Determine the [x, y] coordinate at the center of the cell enclosing the given text.  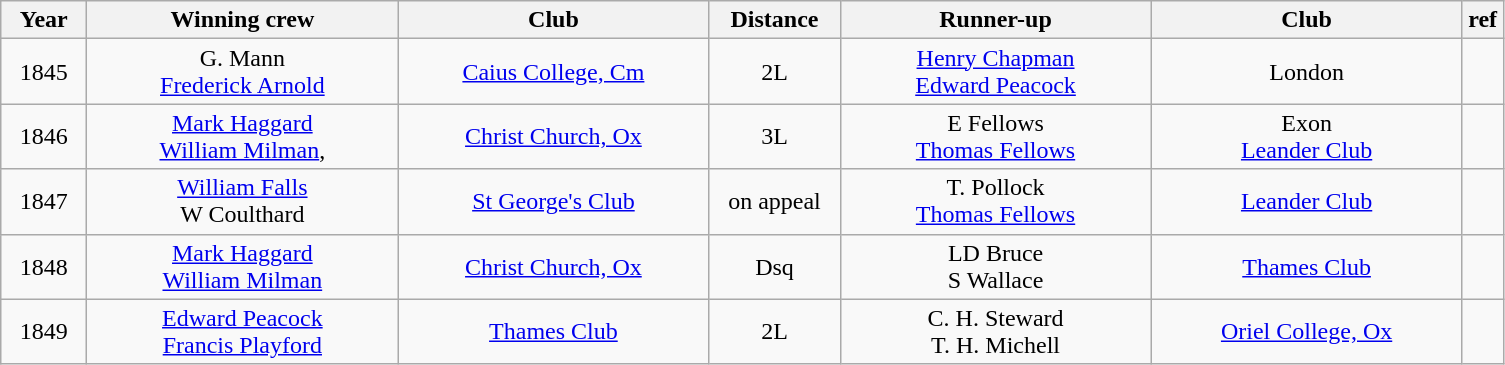
William FallsW Coulthard [242, 202]
Oriel College, Ox [1306, 332]
E FellowsThomas Fellows [996, 136]
Caius College, Cm [554, 72]
St George's Club [554, 202]
1846 [44, 136]
Year [44, 20]
G. MannFrederick Arnold [242, 72]
Dsq [774, 266]
1845 [44, 72]
Runner-up [996, 20]
Henry ChapmanEdward Peacock [996, 72]
London [1306, 72]
1849 [44, 332]
LD BruceS Wallace [996, 266]
Exon Leander Club [1306, 136]
Mark HaggardWilliam Milman, [242, 136]
1847 [44, 202]
ref [1482, 20]
Distance [774, 20]
T. PollockThomas Fellows [996, 202]
Edward Peacock Francis Playford [242, 332]
C. H. StewardT. H. Michell [996, 332]
on appeal [774, 202]
Winning crew [242, 20]
Leander Club [1306, 202]
1848 [44, 266]
3L [774, 136]
Mark HaggardWilliam Milman [242, 266]
